Return the [x, y] coordinate for the center point of the cell that contains the specified text.  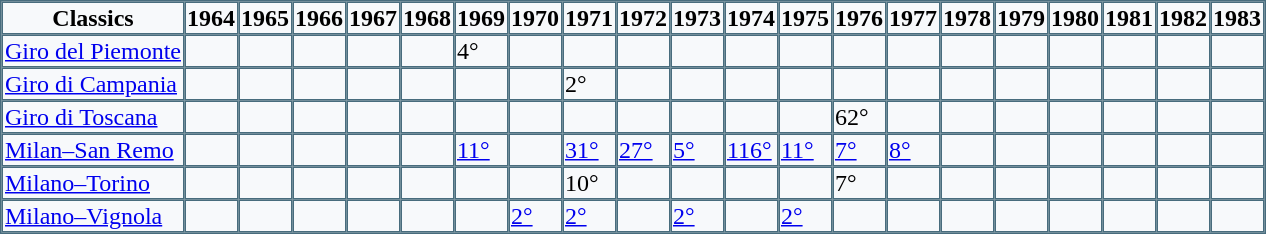
1974 [751, 18]
1968 [427, 18]
1980 [1075, 18]
1969 [481, 18]
116° [751, 150]
Milan–San Remo [93, 150]
1973 [697, 18]
Milano–Torino [93, 182]
Giro di Toscana [93, 116]
1981 [1129, 18]
1982 [1183, 18]
1967 [373, 18]
1971 [589, 18]
1972 [643, 18]
4° [481, 50]
Classics [93, 18]
5° [697, 150]
1977 [913, 18]
31° [589, 150]
1970 [535, 18]
Milano–Vignola [93, 216]
10° [589, 182]
1983 [1237, 18]
Giro di Campania [93, 84]
1979 [1021, 18]
Giro del Piemonte [93, 50]
1975 [805, 18]
27° [643, 150]
62° [859, 116]
1976 [859, 18]
8° [913, 150]
1978 [967, 18]
1965 [265, 18]
1966 [319, 18]
1964 [211, 18]
